Pinpoint the cell where the given text exists, returning its [X, Y] midpoint coordinate. 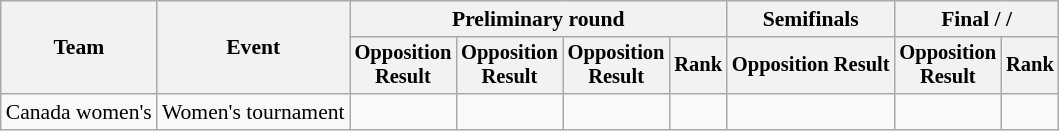
Canada women's [79, 112]
Preliminary round [538, 19]
Semifinals [811, 19]
Opposition Result [811, 66]
Final / / [976, 19]
Team [79, 48]
Women's tournament [254, 112]
Event [254, 48]
